Scan for the cell matching the given text and deliver its (x, y) coordinate at center. 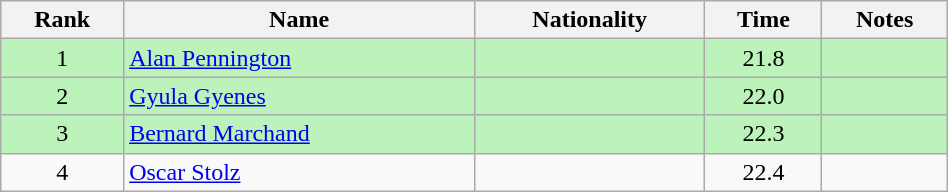
Name (300, 20)
Nationality (590, 20)
Alan Pennington (300, 58)
Oscar Stolz (300, 172)
22.3 (764, 134)
Gyula Gyenes (300, 96)
Time (764, 20)
2 (62, 96)
22.4 (764, 172)
Bernard Marchand (300, 134)
Notes (884, 20)
1 (62, 58)
21.8 (764, 58)
22.0 (764, 96)
Rank (62, 20)
3 (62, 134)
4 (62, 172)
